Determine the [X, Y] coordinate at the center of the cell enclosing the given text.  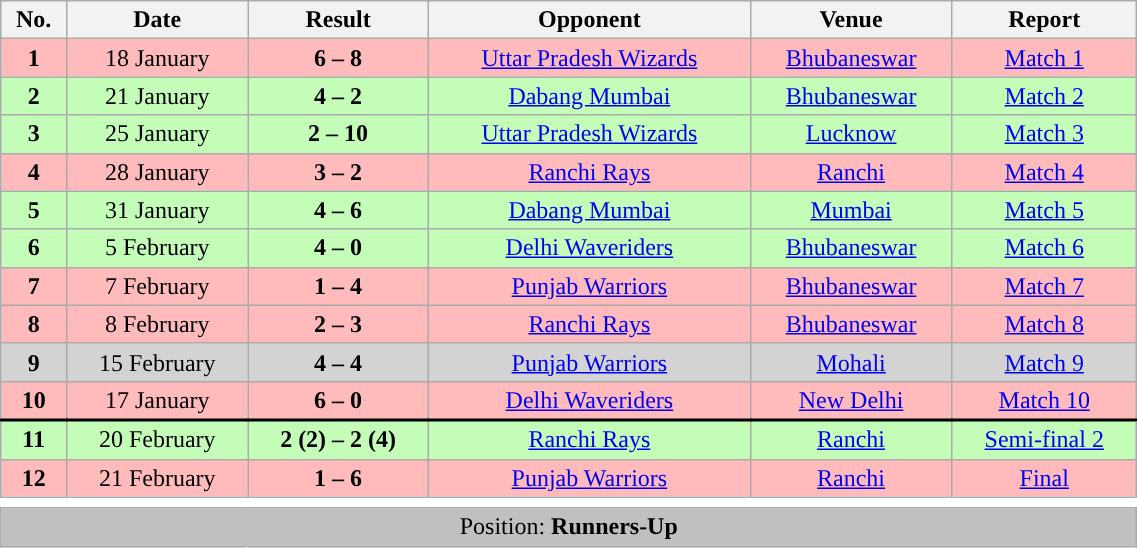
28 January [158, 172]
21 February [158, 478]
21 January [158, 96]
Match 1 [1044, 58]
Match 8 [1044, 324]
2 (2) – 2 (4) [338, 440]
4 – 6 [338, 210]
2 – 10 [338, 134]
6 – 8 [338, 58]
15 February [158, 362]
Venue [850, 20]
8 February [158, 324]
3 – 2 [338, 172]
7 [34, 286]
Match 3 [1044, 134]
2 [34, 96]
11 [34, 440]
Final [1044, 478]
7 February [158, 286]
9 [34, 362]
New Delhi [850, 400]
Result [338, 20]
20 February [158, 440]
Lucknow [850, 134]
17 January [158, 400]
Mohali [850, 362]
6 – 0 [338, 400]
25 January [158, 134]
8 [34, 324]
1 [34, 58]
4 – 2 [338, 96]
Match 2 [1044, 96]
Match 7 [1044, 286]
4 [34, 172]
5 February [158, 248]
Report [1044, 20]
Date [158, 20]
1 – 6 [338, 478]
Match 9 [1044, 362]
3 [34, 134]
Position: Runners-Up [569, 527]
31 January [158, 210]
18 January [158, 58]
Opponent [589, 20]
Semi-final 2 [1044, 440]
No. [34, 20]
2 – 3 [338, 324]
Mumbai [850, 210]
4 – 4 [338, 362]
Match 6 [1044, 248]
12 [34, 478]
10 [34, 400]
4 – 0 [338, 248]
Match 5 [1044, 210]
1 – 4 [338, 286]
Match 4 [1044, 172]
6 [34, 248]
Match 10 [1044, 400]
5 [34, 210]
